Locate the cell with the specified text and output its (X, Y) center coordinate. 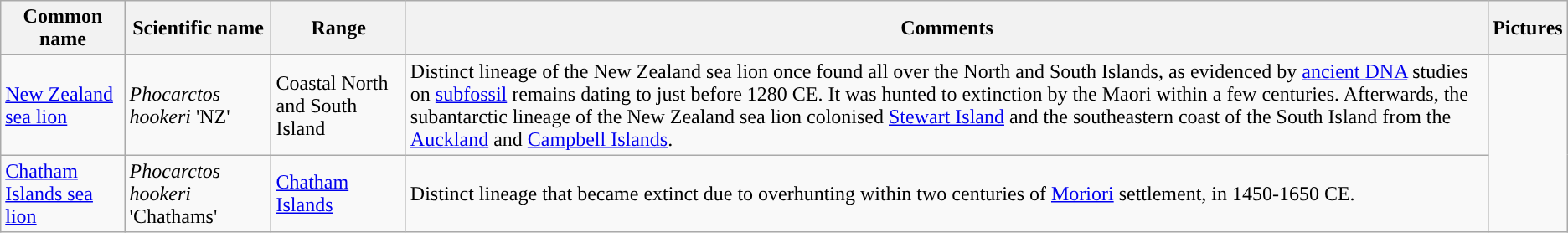
Chatham Islands (338, 194)
Coastal North and South Island (338, 106)
Chatham Islands sea lion (63, 194)
Common name (63, 28)
Distinct lineage that became extinct due to overhunting within two centuries of Moriori settlement, in 1450-1650 CE. (946, 194)
Range (338, 28)
New Zealand sea lion (63, 106)
Comments (946, 28)
Phocarctos hookeri 'NZ' (198, 106)
Phocarctos hookeri 'Chathams' (198, 194)
Scientific name (198, 28)
Pictures (1528, 28)
